Find where the given text appears and provide that cell's center as [X, Y] coordinate. 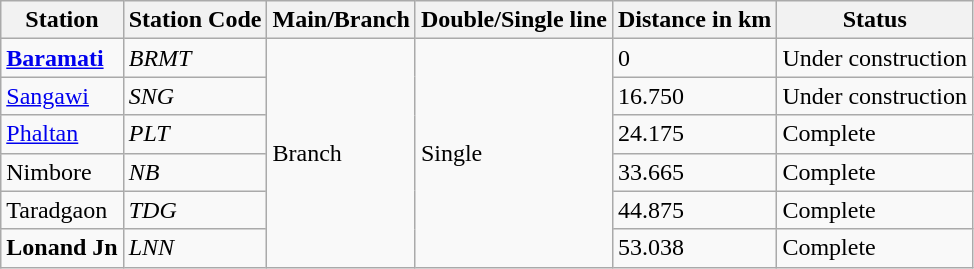
SNG [195, 96]
TDG [195, 210]
Main/Branch [341, 20]
16.750 [694, 96]
BRMT [195, 58]
33.665 [694, 172]
PLT [195, 134]
Station Code [195, 20]
Single [514, 153]
Station [62, 20]
Branch [341, 153]
Sangawi [62, 96]
Status [875, 20]
LNN [195, 248]
Nimbore [62, 172]
Baramati [62, 58]
53.038 [694, 248]
Double/Single line [514, 20]
24.175 [694, 134]
Phaltan [62, 134]
NB [195, 172]
Distance in km [694, 20]
44.875 [694, 210]
Lonand Jn [62, 248]
Taradgaon [62, 210]
0 [694, 58]
